From the cell containing the given text, extract its center point as [X, Y] coordinate. 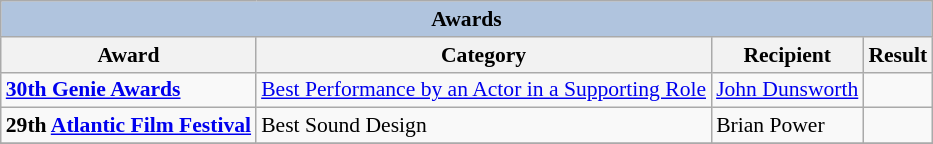
Result [898, 55]
Brian Power [787, 126]
John Dunsworth [787, 90]
Best Sound Design [484, 126]
Recipient [787, 55]
30th Genie Awards [128, 90]
29th Atlantic Film Festival [128, 126]
Awards [466, 19]
Category [484, 55]
Award [128, 55]
Best Performance by an Actor in a Supporting Role [484, 90]
